For the text-containing cell, return its midpoint in [x, y] coordinate format. 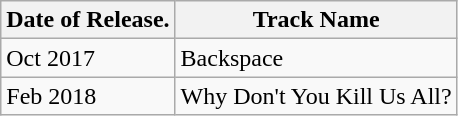
Date of Release. [88, 20]
Track Name [316, 20]
Why Don't You Kill Us All? [316, 96]
Oct 2017 [88, 58]
Feb 2018 [88, 96]
Backspace [316, 58]
